Return the [x, y] coordinate for the center point of the cell that contains the specified text.  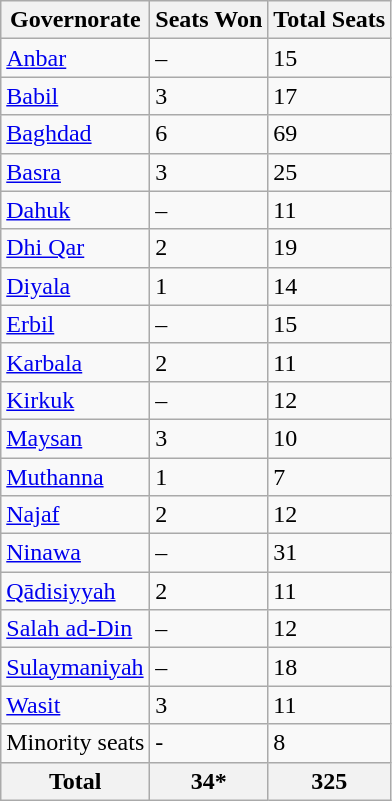
Dahuk [76, 210]
Babil [76, 96]
Muthanna [76, 477]
8 [330, 743]
Kirkuk [76, 400]
Total [76, 781]
Ninawa [76, 553]
Seats Won [209, 20]
10 [330, 438]
Sulaymaniyah [76, 667]
Karbala [76, 362]
69 [330, 134]
Anbar [76, 58]
25 [330, 172]
Governorate [76, 20]
18 [330, 667]
6 [209, 134]
19 [330, 248]
Maysan [76, 438]
34* [209, 781]
Qādisiyyah [76, 591]
Minority seats [76, 743]
Total Seats [330, 20]
325 [330, 781]
Wasit [76, 705]
Najaf [76, 515]
Basra [76, 172]
- [209, 743]
Diyala [76, 286]
Erbil [76, 324]
Dhi Qar [76, 248]
14 [330, 286]
7 [330, 477]
Baghdad [76, 134]
31 [330, 553]
Salah ad-Din [76, 629]
17 [330, 96]
